Locate the cell with the specified text and output its (X, Y) center coordinate. 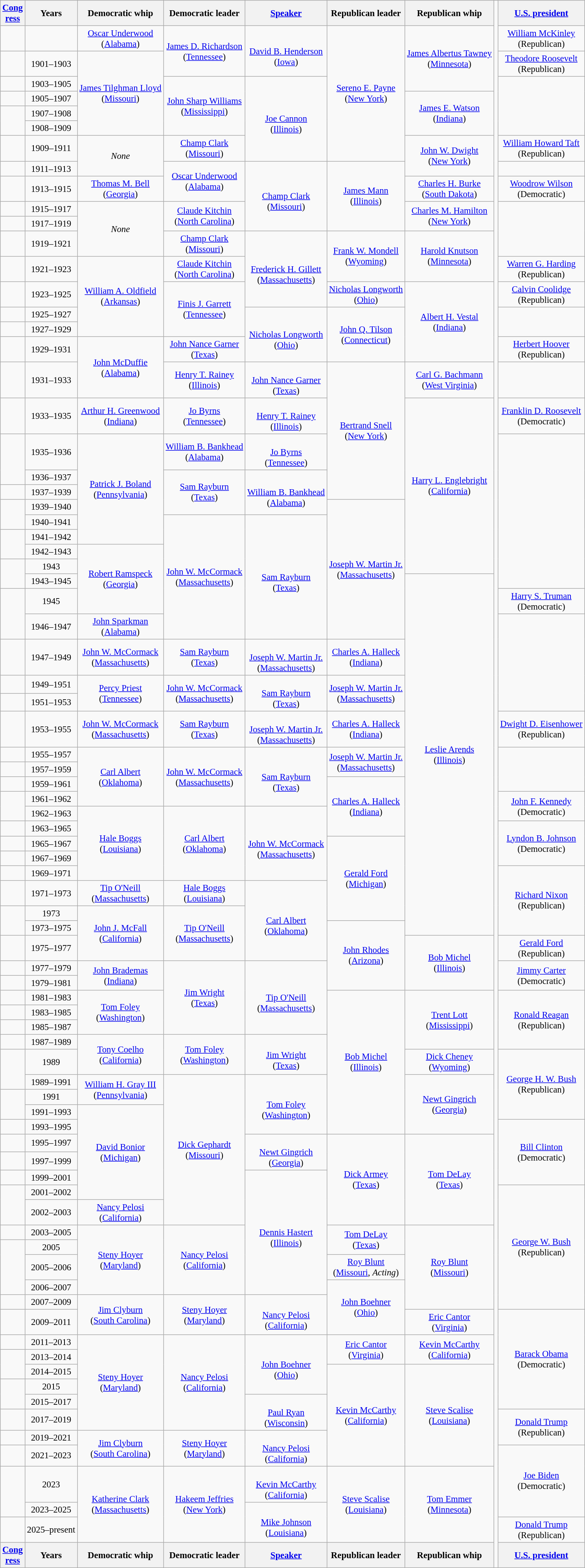
1959–1961 (51, 784)
1943–1945 (51, 581)
2019–2021 (51, 1437)
1999–2001 (51, 1177)
Tony Coelho(California) (120, 1055)
Franklin D. Roosevelt(Democratic) (541, 416)
1975–1977 (51, 948)
1962–1963 (51, 814)
David B. Henderson(Iowa) (286, 51)
1909–1911 (51, 149)
1923–1925 (51, 294)
2017–2019 (51, 1419)
1939–1940 (51, 507)
Frederick H. Gillett(Massachusetts) (286, 269)
1977–1979 (51, 968)
2023–2025 (51, 1509)
1936–1937 (51, 477)
1925–1927 (51, 315)
1963–1965 (51, 829)
George W. Bush(Republican) (541, 1247)
George H. W. Bush(Republican) (541, 1084)
1940–1941 (51, 522)
2023 (51, 1484)
1985–1987 (51, 1027)
2015 (51, 1387)
1991–1993 (51, 1112)
2007–2009 (51, 1302)
Dennis Hastert(Illinois) (286, 1233)
Theodore Roosevelt(Republican) (541, 64)
John Brademas(Indiana) (120, 975)
1927–1929 (51, 329)
1949–1951 (51, 684)
2009–2011 (51, 1322)
William H. Gray III(Pennsylvania) (120, 1089)
1911–1913 (51, 169)
1981–1983 (51, 998)
John Rhodes(Arizona) (366, 956)
Leslie Arends(Illinois) (449, 755)
James Mann(Illinois) (366, 196)
Trent Lott(Mississippi) (449, 1020)
Dick Armey(Texas) (366, 1179)
Woodrow Wilson(Democratic) (541, 189)
1991 (51, 1097)
John Q. Tilson(Connecticut) (366, 335)
2001–2002 (51, 1192)
1913–1915 (51, 189)
Finis J. Garrett(Tennessee) (204, 309)
William McKinley(Republican) (541, 39)
John Sparkman(Alabama) (120, 627)
1955–1957 (51, 755)
1957–1959 (51, 770)
1921–1923 (51, 269)
2025–present (51, 1530)
William A. Oldfield(Arkansas) (120, 297)
Charles M. Hamilton(New York) (449, 216)
Charles H. Burke(South Dakota) (449, 189)
1908–1909 (51, 129)
1907–1908 (51, 114)
2021–2023 (51, 1456)
1942–1943 (51, 551)
Dwight D. Eisenhower(Republican) (541, 730)
1941–1942 (51, 537)
1937–1939 (51, 492)
Dick Gephardt(Missouri) (204, 1150)
1967–1969 (51, 858)
1987–1989 (51, 1042)
James Albertus Tawney(Minnesota) (449, 59)
1919–1921 (51, 244)
Joe Biden(Democratic) (541, 1481)
1931–1933 (51, 380)
Gerald Ford(Michigan) (366, 879)
1971–1973 (51, 893)
Arthur H. Greenwood(Indiana) (120, 416)
2011–2013 (51, 1342)
1973–1975 (51, 928)
1933–1935 (51, 416)
1943 (51, 566)
Joe Cannon(Illinois) (286, 119)
Thomas M. Bell(Georgia) (120, 189)
Harold Knutson(Minnesota) (449, 256)
Lyndon B. Johnson(Democratic) (541, 843)
2013–2014 (51, 1357)
Roy Blunt(Missouri, Acting) (366, 1267)
Roy Blunt(Missouri) (449, 1267)
Mike Johnson(Louisiana) (286, 1522)
Paul Ryan(Wisconsin) (286, 1412)
John J. McFall(California) (120, 933)
Warren G. Harding(Republican) (541, 269)
Richard Nixon(Republican) (541, 901)
1961–1962 (51, 799)
2006–2007 (51, 1288)
1989 (51, 1062)
Robert Ramspeck(Georgia) (120, 579)
2002–2003 (51, 1212)
James E. Watson(Indiana) (449, 113)
Gerald Ford(Republican) (541, 948)
Patrick J. Boland(Pennsylvania) (120, 489)
1946–1947 (51, 627)
2003–2005 (51, 1233)
John Sharp Williams(Mississippi) (204, 106)
1951–1953 (51, 702)
1979–1981 (51, 983)
Percy Priest(Tennessee) (120, 693)
1917–1919 (51, 223)
James Tilghman Lloyd(Missouri) (120, 94)
1973 (51, 913)
Jimmy Carter(Democratic) (541, 975)
John McDuffie(Alabama) (120, 367)
1929–1931 (51, 349)
1901–1903 (51, 64)
William Howard Taft(Republican) (541, 149)
1953–1955 (51, 730)
John F. Kennedy(Democratic) (541, 806)
Bertrand Snell(New York) (366, 431)
1989–1991 (51, 1082)
1969–1971 (51, 873)
1997–1999 (51, 1161)
2005 (51, 1247)
Bill Clinton(Democratic) (541, 1152)
1903–1905 (51, 84)
2014–2015 (51, 1372)
Barack Obama(Democratic) (541, 1359)
John W. Dwight(New York) (449, 156)
2015–2017 (51, 1402)
1965–1967 (51, 844)
Tom Emmer(Minnesota) (449, 1504)
1993–1995 (51, 1127)
Herbert Hoover(Republican) (541, 349)
1947–1949 (51, 657)
James D. Richardson(Tennessee) (204, 51)
Ronald Reagan(Republican) (541, 1020)
Sereno E. Payne(New York) (366, 94)
2005–2006 (51, 1267)
Carl G. Bachmann(West Virginia) (449, 380)
1915–1917 (51, 209)
Katherine Clark(Massachusetts) (120, 1504)
Calvin Coolidge(Republican) (541, 294)
David Bonior(Michigan) (120, 1152)
1935–1936 (51, 452)
1945 (51, 601)
1983–1985 (51, 1013)
1905–1907 (51, 99)
Hakeem Jeffries(New York) (204, 1504)
1995–1997 (51, 1143)
Harry L. Englebright(California) (449, 486)
Harry S. Truman(Democratic) (541, 601)
Frank W. Mondell(Wyoming) (366, 256)
Albert H. Vestal(Indiana) (449, 322)
Dick Cheney(Wyoming) (449, 1062)
